Return the [x, y] coordinate for the center point of the cell that contains the specified text.  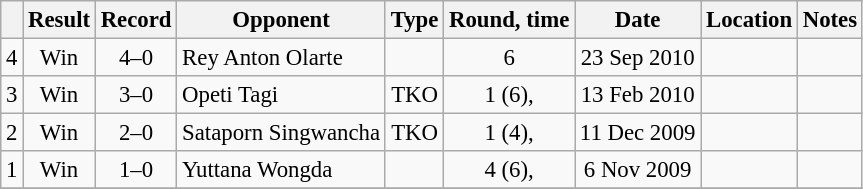
6 Nov 2009 [638, 170]
Type [414, 20]
Opponent [282, 20]
Notes [830, 20]
Record [136, 20]
4 [12, 58]
2–0 [136, 133]
11 Dec 2009 [638, 133]
Round, time [510, 20]
Yuttana Wongda [282, 170]
4 (6), [510, 170]
3–0 [136, 95]
2 [12, 133]
6 [510, 58]
Result [60, 20]
1 (4), [510, 133]
3 [12, 95]
Location [750, 20]
1 (6), [510, 95]
1–0 [136, 170]
Opeti Tagi [282, 95]
4–0 [136, 58]
13 Feb 2010 [638, 95]
Date [638, 20]
1 [12, 170]
23 Sep 2010 [638, 58]
Sataporn Singwancha [282, 133]
Rey Anton Olarte [282, 58]
